Determine the [x, y] coordinate at the center of the cell enclosing the given text.  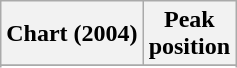
Chart (2004) [72, 34]
Peak position [189, 34]
